Capture the cell that displays the provided text and extract its [x, y] central coordinate. 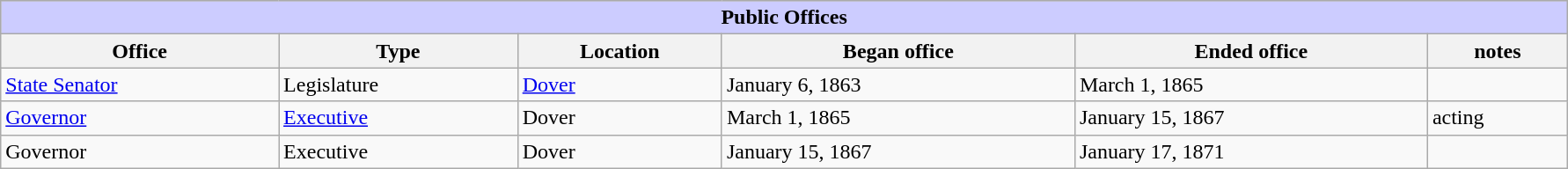
State Senator [140, 84]
Type [399, 51]
acting [1498, 118]
Office [140, 51]
notes [1498, 51]
January 6, 1863 [898, 84]
January 17, 1871 [1251, 151]
Ended office [1251, 51]
Began office [898, 51]
Public Offices [785, 18]
Location [619, 51]
Legislature [399, 84]
